Identify which cell holds the provided text, then report its (X, Y) central coordinate. 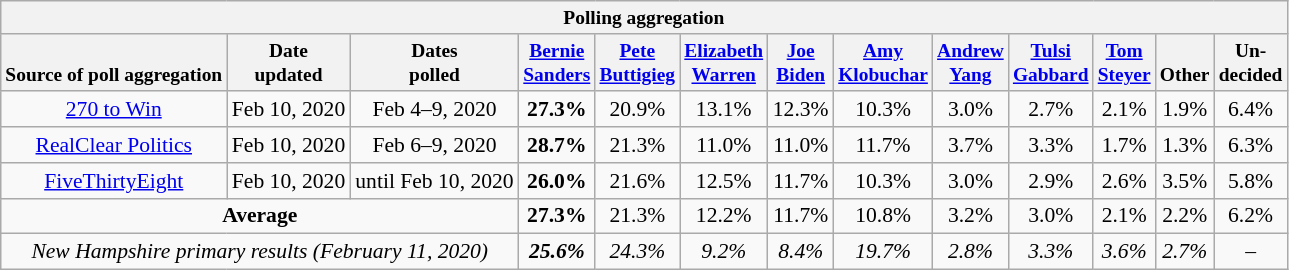
8.4% (801, 252)
Other (1184, 62)
28.7% (557, 145)
Source of poll aggregation (114, 62)
2.6% (1124, 181)
13.1% (724, 110)
RealClear Politics (114, 145)
Feb 4–9, 2020 (434, 110)
New Hampshire primary results (February 11, 2020) (260, 252)
PeteButtigieg (638, 62)
12.3% (801, 110)
AmyKlobuchar (884, 62)
1.7% (1124, 145)
19.7% (884, 252)
Average (260, 216)
25.6% (557, 252)
until Feb 10, 2020 (434, 181)
JoeBiden (801, 62)
– (1250, 252)
Datespolled (434, 62)
270 to Win (114, 110)
20.9% (638, 110)
Polling aggregation (644, 18)
BernieSanders (557, 62)
6.3% (1250, 145)
2.2% (1184, 216)
Feb 6–9, 2020 (434, 145)
1.3% (1184, 145)
6.4% (1250, 110)
3.7% (970, 145)
Un-decided (1250, 62)
26.0% (557, 181)
2.8% (970, 252)
TomSteyer (1124, 62)
5.8% (1250, 181)
Dateupdated (288, 62)
24.3% (638, 252)
2.9% (1050, 181)
6.2% (1250, 216)
ElizabethWarren (724, 62)
3.2% (970, 216)
TulsiGabbard (1050, 62)
3.6% (1124, 252)
AndrewYang (970, 62)
12.2% (724, 216)
10.8% (884, 216)
FiveThirtyEight (114, 181)
1.9% (1184, 110)
12.5% (724, 181)
9.2% (724, 252)
3.5% (1184, 181)
21.6% (638, 181)
